Pinpoint the cell where the given text exists, returning its (x, y) midpoint coordinate. 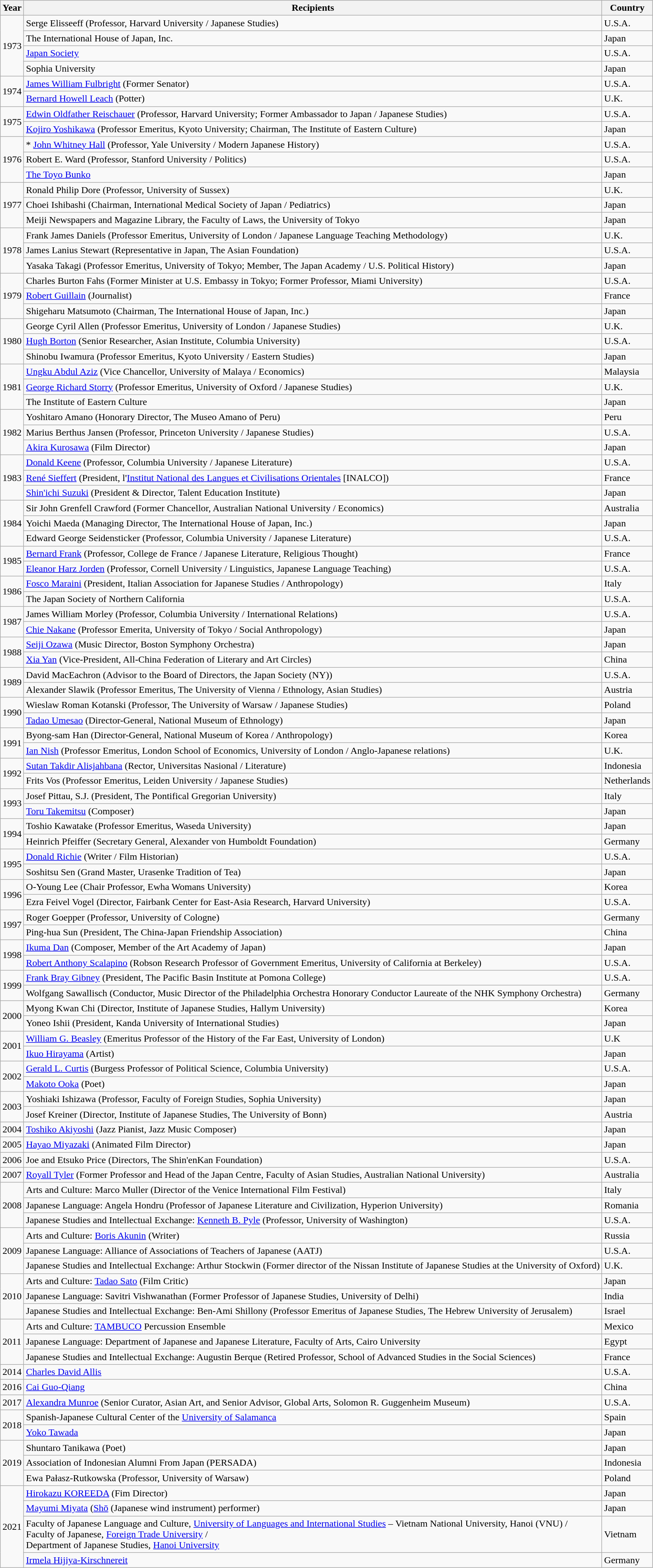
The International House of Japan, Inc. (313, 38)
Edward George Seidensticker (Professor, Columbia University / Japanese Literature) (313, 538)
1976 (12, 159)
1973 (12, 46)
Frank Bray Gibney (President, The Pacific Basin Institute at Pomona College) (313, 978)
Robert Anthony Scalapino (Robson Research Professor of Government Emeritus, University of California at Berkeley) (313, 963)
Josef Kreiner (Director, Institute of Japanese Studies, The University of Bonn) (313, 1114)
1977 (12, 205)
Yoko Tawada (313, 1433)
Recipients (313, 8)
Toshio Kawatake (Professor Emeritus, Waseda University) (313, 826)
Gerald L. Curtis (Burgess Professor of Political Science, Columbia University) (313, 1069)
Donald Richie (Writer / Film Historian) (313, 856)
Ungku Abdul Aziz (Vice Chancellor, University of Malaya / Economics) (313, 371)
Meiji Newspapers and Magazine Library, the Faculty of Laws, the University of Tokyo (313, 220)
Ewa Pałasz-Rutkowska (Professor, University of Warsaw) (313, 1478)
Seiji Ozawa (Music Director, Boston Symphony Orchestra) (313, 644)
1990 (12, 713)
Ronald Philip Dore (Professor, University of Sussex) (313, 190)
Ian Nish (Professor Emeritus, London School of Economics, University of London / Anglo-Japanese relations) (313, 751)
2006 (12, 1160)
Japan Society (313, 53)
Shin'ichi Suzuki (President & Director, Talent Education Institute) (313, 493)
Year (12, 8)
1989 (12, 682)
Toshiko Akiyoshi (Jazz Pianist, Jazz Music Composer) (313, 1129)
Kojiro Yoshikawa (Professor Emeritus, Kyoto University; Chairman, The Institute of Eastern Culture) (313, 129)
Malaysia (628, 371)
Japanese Language: Savitri Vishwanathan (Former Professor of Japanese Studies, University of Delhi) (313, 1296)
2004 (12, 1129)
1996 (12, 894)
India (628, 1296)
Country (628, 8)
1992 (12, 773)
Eleanor Harz Jorden (Professor, Cornell University / Linguistics, Japanese Language Teaching) (313, 569)
Roger Goepper (Professor, University of Cologne) (313, 917)
Association of Indonesian Alumni From Japan (PERSADA) (313, 1463)
The Institute of Eastern Culture (313, 402)
Ikuo Hirayama (Artist) (313, 1054)
James William Fulbright (Former Senator) (313, 84)
Wolfgang Sawallisch (Conductor, Music Director of the Philadelphia Orchestra Honorary Conductor Laureate of the NHK Symphony Orchestra) (313, 993)
Romania (628, 1205)
Robert E. Ward (Professor, Stanford University / Politics) (313, 159)
Frank James Daniels (Professor Emeritus, University of London / Japanese Language Teaching Methodology) (313, 235)
Edwin Oldfather Reischauer (Professor, Harvard University; Former Ambassador to Japan / Japanese Studies) (313, 114)
David MacEachron (Advisor to the Board of Directors, the Japan Society (NY)) (313, 675)
2008 (12, 1205)
Israel (628, 1311)
Hayao Miyazaki (Animated Film Director) (313, 1144)
Donald Keene (Professor, Columbia University / Japanese Literature) (313, 463)
Hirokazu KOREEDA (Fim Director) (313, 1493)
Shuntaro Tanikawa (Poet) (313, 1448)
Japanese Studies and Intellectual Exchange: Augustin Berque (Retired Professor, School of Advanced Studies in the Social Sciences) (313, 1357)
Mayumi Miyata (Shō (Japanese wind instrument) performer) (313, 1508)
Robert Guillain (Journalist) (313, 296)
1981 (12, 387)
1991 (12, 743)
James William Morley (Professor, Columbia University / International Relations) (313, 614)
Alexander Slawik (Professor Emeritus, The University of Vienna / Ethnology, Asian Studies) (313, 690)
1980 (12, 341)
Choei Ishibashi (Chairman, International Medical Society of Japan / Pediatrics) (313, 205)
Akira Kurosawa (Film Director) (313, 448)
Arts and Culture: TAMBUCO Percussion Ensemble (313, 1326)
1988 (12, 652)
Mexico (628, 1326)
1979 (12, 296)
Soshitsu Sen (Grand Master, Urasenke Tradition of Tea) (313, 872)
The Toyo Bunko (313, 174)
Royall Tyler (Former Professor and Head of the Japan Centre, Faculty of Asian Studies, Australian National University) (313, 1175)
Ping-hua Sun (President, The China-Japan Friendship Association) (313, 933)
1999 (12, 985)
U.K (628, 1038)
1985 (12, 561)
2009 (12, 1251)
George Cyril Allen (Professor Emeritus, University of London / Japanese Studies) (313, 326)
2016 (12, 1387)
2021 (12, 1527)
Bernard Howell Leach (Potter) (313, 99)
2019 (12, 1463)
Frits Vos (Professor Emeritus, Leiden University / Japanese Studies) (313, 781)
Xia Yan (Vice-President, All-China Federation of Literary and Art Circles) (313, 659)
2003 (12, 1107)
Hugh Borton (Senior Researcher, Asian Institute, Columbia University) (313, 341)
2005 (12, 1144)
Yasaka Takagi (Professor Emeritus, University of Tokyo; Member, The Japan Academy / U.S. Political History) (313, 266)
Netherlands (628, 781)
2007 (12, 1175)
1975 (12, 121)
* John Whitney Hall (Professor, Yale University / Modern Japanese History) (313, 144)
Alexandra Munroe (Senior Curator, Asian Art, and Senior Advisor, Global Arts, Solomon R. Guggenheim Museum) (313, 1402)
1986 (12, 591)
2000 (12, 1016)
1997 (12, 925)
Egypt (628, 1341)
Vietnam (628, 1534)
2011 (12, 1341)
Wieslaw Roman Kotanski (Professor, The University of Warsaw / Japanese Studies) (313, 705)
Spanish-Japanese Cultural Center of the University of Salamanca (313, 1417)
Arts and Culture: Marco Muller (Director of the Venice International Film Festival) (313, 1190)
Japanese Language: Department of Japanese and Japanese Literature, Faculty of Arts, Cairo University (313, 1341)
2014 (12, 1372)
Fosco Maraini (President, Italian Association for Japanese Studies / Anthropology) (313, 584)
Yoshitaro Amano (Honorary Director, The Museo Amano of Peru) (313, 417)
Sir John Grenfell Crawford (Former Chancellor, Australian National University / Economics) (313, 508)
2010 (12, 1296)
Heinrich Pfeiffer (Secretary General, Alexander von Humboldt Foundation) (313, 841)
Bernard Frank (Professor, College de France / Japanese Literature, Religious Thought) (313, 553)
1978 (12, 250)
Arts and Culture: Tadao Sato (Film Critic) (313, 1281)
Yoneo Ishii (President, Kanda University of International Studies) (313, 1023)
Irmela Hijiya-Kirschnereit (313, 1560)
1998 (12, 955)
Japanese Studies and Intellectual Exchange: Ben-Ami Shillony (Professor Emeritus of Japanese Studies, The Hebrew University of Jerusalem) (313, 1311)
The Japan Society of Northern California (313, 599)
Shigeharu Matsumoto (Chairman, The International House of Japan, Inc.) (313, 311)
Shinobu Iwamura (Professor Emeritus, Kyoto University / Eastern Studies) (313, 356)
Marius Berthus Jansen (Professor, Princeton University / Japanese Studies) (313, 432)
1984 (12, 523)
Japanese Language: Alliance of Associations of Teachers of Japanese (AATJ) (313, 1251)
Sophia University (313, 68)
1974 (12, 91)
O-Young Lee (Chair Professor, Ewha Womans University) (313, 887)
Charles Burton Fahs (Former Minister at U.S. Embassy in Tokyo; Former Professor, Miami University) (313, 281)
Tadao Umesao (Director-General, National Museum of Ethnology) (313, 720)
Byong-sam Han (Director-General, National Museum of Korea / Anthropology) (313, 735)
Charles David Allis (313, 1372)
Joe and Etsuko Price (Directors, The Shin'enKan Foundation) (313, 1160)
Ikuma Dan (Composer, Member of the Art Academy of Japan) (313, 948)
Myong Kwan Chi (Director, Institute of Japanese Studies, Hallym University) (313, 1008)
Cai Guo-Qiang (313, 1387)
Josef Pittau, S.J. (President, The Pontifical Gregorian University) (313, 796)
Toru Takemitsu (Composer) (313, 811)
Russia (628, 1236)
Serge Elisseeff (Professor, Harvard University / Japanese Studies) (313, 23)
Yoichi Maeda (Managing Director, The International House of Japan, Inc.) (313, 523)
1982 (12, 432)
Yoshiaki Ishizawa (Professor, Faculty of Foreign Studies, Sophia University) (313, 1099)
1994 (12, 834)
Chie Nakane (Professor Emerita, University of Tokyo / Social Anthropology) (313, 629)
2001 (12, 1046)
2018 (12, 1425)
George Richard Storry (Professor Emeritus, University of Oxford / Japanese Studies) (313, 387)
Makoto Ooka (Poet) (313, 1084)
Japanese Language: Angela Hondru (Professor of Japanese Literature and Civilization, Hyperion University) (313, 1205)
Japanese Studies and Intellectual Exchange: Kenneth B. Pyle (Professor, University of Washington) (313, 1220)
René Sieffert (President, l'Institut National des Langues et Civilisations Orientales [INALCO]) (313, 478)
Spain (628, 1417)
1983 (12, 478)
2017 (12, 1402)
Sutan Takdir Alisjahbana (Rector, Universitas Nasional / Literature) (313, 766)
Peru (628, 417)
James Lanius Stewart (Representative in Japan, The Asian Foundation) (313, 250)
1993 (12, 804)
Ezra Feivel Vogel (Director, Fairbank Center for East-Asia Research, Harvard University) (313, 902)
William G. Beasley (Emeritus Professor of the History of the Far East, University of London) (313, 1038)
Arts and Culture: Boris Akunin (Writer) (313, 1236)
1995 (12, 864)
1987 (12, 622)
Japanese Studies and Intellectual Exchange: Arthur Stockwin (Former director of the Nissan Institute of Japanese Studies at the University of Oxford) (313, 1266)
2002 (12, 1076)
